Return the [x, y] coordinate for the center point of the cell that contains the specified text.  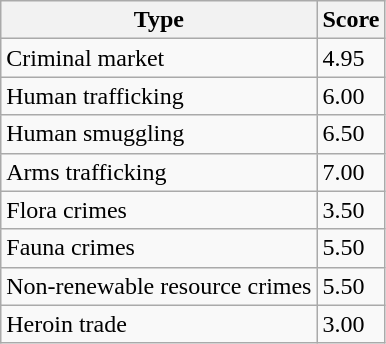
Fauna crimes [159, 248]
3.00 [351, 324]
Criminal market [159, 58]
Type [159, 20]
Heroin trade [159, 324]
Human smuggling [159, 134]
Human trafficking [159, 96]
Flora crimes [159, 210]
6.50 [351, 134]
4.95 [351, 58]
Non-renewable resource crimes [159, 286]
7.00 [351, 172]
6.00 [351, 96]
Arms trafficking [159, 172]
Score [351, 20]
3.50 [351, 210]
